From the cell containing the given text, extract its center point as [x, y] coordinate. 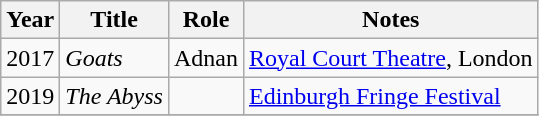
Goats [114, 58]
Year [30, 20]
Role [206, 20]
Title [114, 20]
2017 [30, 58]
Royal Court Theatre, London [390, 58]
Edinburgh Fringe Festival [390, 96]
The Abyss [114, 96]
Notes [390, 20]
Adnan [206, 58]
2019 [30, 96]
